Return (x, y) of the center of cell containing provided text 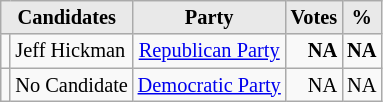
% (362, 17)
Democratic Party (210, 85)
No Candidate (71, 85)
Candidates (67, 17)
Republican Party (210, 51)
Votes (314, 17)
Party (210, 17)
Jeff Hickman (71, 51)
